For the text-containing cell, return its midpoint in (x, y) coordinate format. 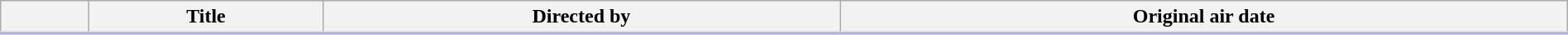
Original air date (1204, 17)
Directed by (581, 17)
Title (206, 17)
